From the cell containing the given text, extract its center point as [X, Y] coordinate. 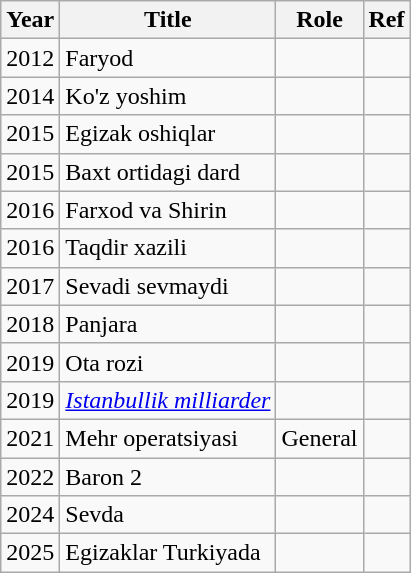
2021 [30, 438]
2024 [30, 515]
General [320, 438]
Title [168, 20]
Egizak oshiqlar [168, 134]
Taqdir xazili [168, 248]
Panjara [168, 324]
2017 [30, 286]
Sevadi sevmaydi [168, 286]
2018 [30, 324]
Istanbullik milliarder [168, 400]
Year [30, 20]
2022 [30, 477]
Baxt ortidagi dard [168, 172]
2012 [30, 58]
Role [320, 20]
Sevda [168, 515]
Ref [386, 20]
Ota rozi [168, 362]
2014 [30, 96]
2025 [30, 553]
Farxod va Shirin [168, 210]
Egizaklar Turkiyada [168, 553]
Faryod [168, 58]
Baron 2 [168, 477]
Mehr operatsiyasi [168, 438]
Ko'z yoshim [168, 96]
